Search for the cell housing the specified text and yield its (x, y) center coordinate. 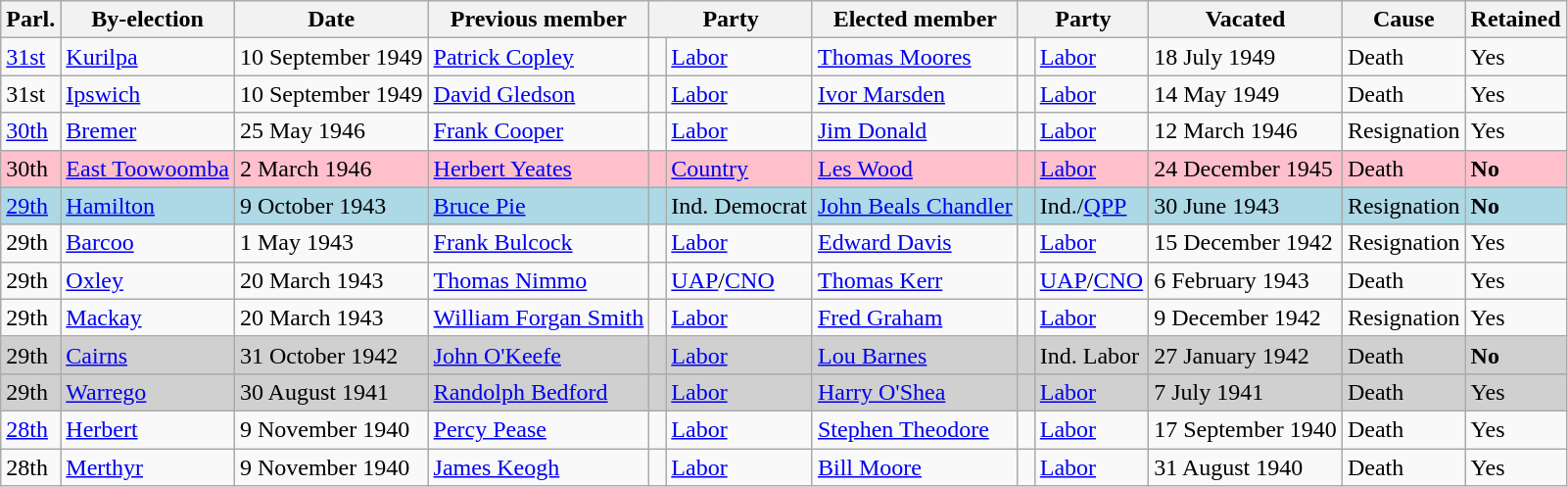
31 October 1942 (331, 355)
Jim Donald (915, 131)
Warrego (148, 392)
Herbert Yeates (539, 169)
Edward Davis (915, 243)
Ind./QPP (1091, 206)
Merthyr (148, 467)
14 May 1949 (1246, 94)
12 March 1946 (1246, 131)
Patrick Copley (539, 57)
6 February 1943 (1246, 280)
Date (331, 20)
Fred Graham (915, 317)
1 May 1943 (331, 243)
East Toowoomba (148, 169)
James Keogh (539, 467)
David Gledson (539, 94)
Parl. (31, 20)
30 August 1941 (331, 392)
15 December 1942 (1246, 243)
Previous member (539, 20)
Harry O'Shea (915, 392)
Randolph Bedford (539, 392)
Thomas Nimmo (539, 280)
9 October 1943 (331, 206)
2 March 1946 (331, 169)
By-election (148, 20)
Bruce Pie (539, 206)
24 December 1945 (1246, 169)
John Beals Chandler (915, 206)
Ivor Marsden (915, 94)
William Forgan Smith (539, 317)
Hamilton (148, 206)
Herbert (148, 429)
Stephen Theodore (915, 429)
Cairns (148, 355)
Vacated (1246, 20)
Percy Pease (539, 429)
Elected member (915, 20)
Retained (1516, 20)
Bill Moore (915, 467)
Cause (1403, 20)
Mackay (148, 317)
Ipswich (148, 94)
7 July 1941 (1246, 392)
25 May 1946 (331, 131)
Thomas Moores (915, 57)
Frank Bulcock (539, 243)
Ind. Labor (1091, 355)
18 July 1949 (1246, 57)
31 August 1940 (1246, 467)
27 January 1942 (1246, 355)
Kurilpa (148, 57)
9 December 1942 (1246, 317)
30 June 1943 (1246, 206)
John O'Keefe (539, 355)
Thomas Kerr (915, 280)
Les Wood (915, 169)
Oxley (148, 280)
Lou Barnes (915, 355)
Ind. Democrat (739, 206)
Bremer (148, 131)
Country (739, 169)
Barcoo (148, 243)
Frank Cooper (539, 131)
17 September 1940 (1246, 429)
